Identify which cell holds the provided text, then report its (X, Y) central coordinate. 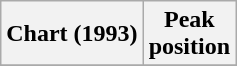
Chart (1993) (72, 34)
Peakposition (189, 34)
